Find where the given text appears and provide that cell's center as (x, y) coordinate. 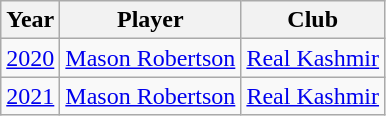
Club (313, 20)
Year (30, 20)
2020 (30, 58)
Player (150, 20)
2021 (30, 96)
